Scan for the cell matching the given text and deliver its [x, y] coordinate at center. 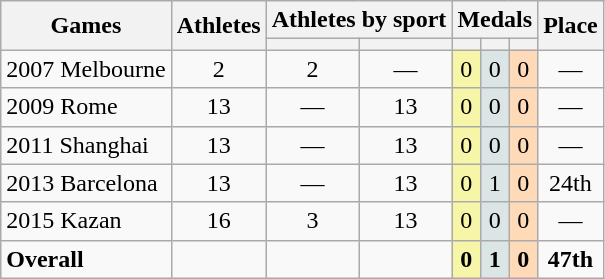
2013 Barcelona [86, 183]
Place [571, 26]
2011 Shanghai [86, 145]
2007 Melbourne [86, 69]
2015 Kazan [86, 221]
24th [571, 183]
Athletes by sport [359, 20]
Athletes [218, 26]
Games [86, 26]
16 [218, 221]
Medals [495, 20]
2009 Rome [86, 107]
47th [571, 259]
Overall [86, 259]
3 [312, 221]
